Return (x, y) of the center of cell containing provided text 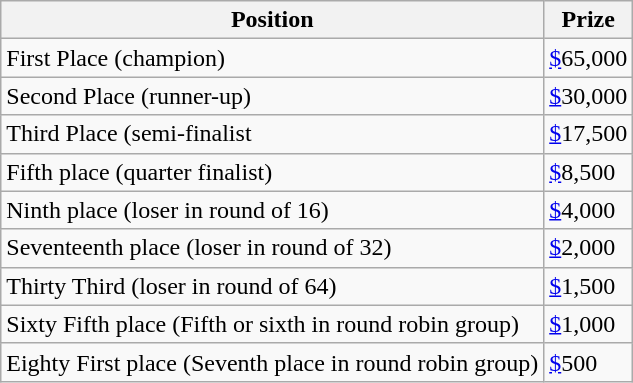
$65,000 (588, 58)
$17,500 (588, 134)
First Place (champion) (272, 58)
Position (272, 20)
Fifth place (quarter finalist) (272, 172)
Eighty First place (Seventh place in round robin group) (272, 362)
$2,000 (588, 248)
Third Place (semi-finalist (272, 134)
Second Place (runner-up) (272, 96)
$1,500 (588, 286)
Ninth place (loser in round of 16) (272, 210)
Sixty Fifth place (Fifth or sixth in round robin group) (272, 324)
$4,000 (588, 210)
$500 (588, 362)
Prize (588, 20)
Thirty Third (loser in round of 64) (272, 286)
$30,000 (588, 96)
$1,000 (588, 324)
$8,500 (588, 172)
Seventeenth place (loser in round of 32) (272, 248)
